Return the (X, Y) coordinate for the center point of the cell that contains the specified text.  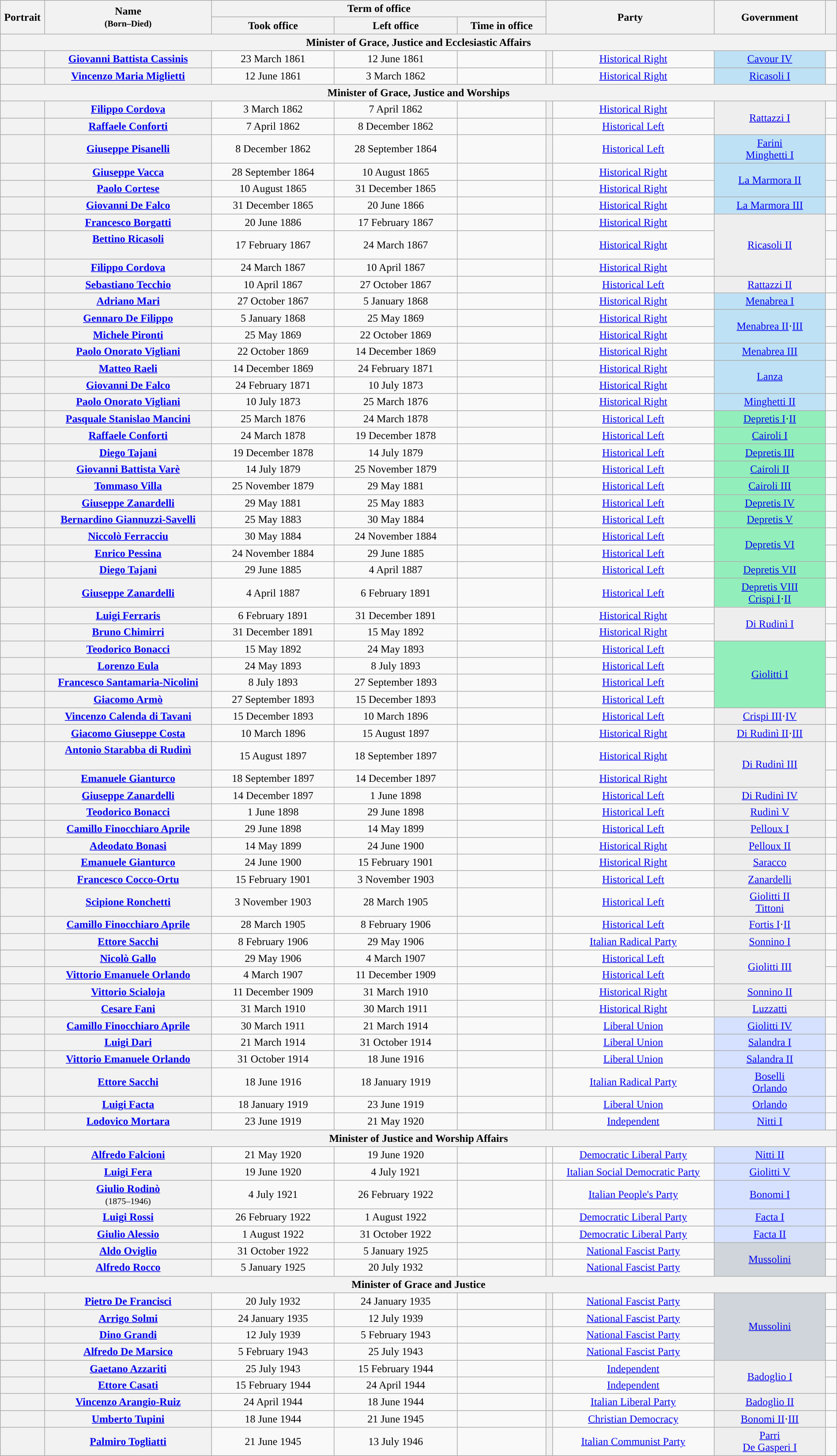
Depretis VIIICrispi I·II (770, 593)
Giolitti I (770, 674)
Cairoli I (770, 435)
Menabrea II·III (770, 326)
Giolitti III (770, 967)
Giuseppe Vacca (128, 172)
Paolo Cortese (128, 188)
Minister of Justice and Worship Affairs (418, 1138)
Ricasoli I (770, 76)
Nitti II (770, 1155)
Badoglio II (770, 1402)
Rattazzi II (770, 285)
Lodovico Mortara (128, 1122)
Italian Communist Party (633, 1442)
Left office (396, 26)
Giacomo Armò (128, 699)
Menabrea III (770, 352)
20 June 1886 (273, 222)
Ricasoli II (770, 244)
Giulio Alessio (128, 1234)
Pelloux I (770, 829)
Pasquale Stanislao Mancini (128, 419)
Scipione Ronchetti (128, 902)
Vittorio Scialoja (128, 992)
Bettino Ricasoli (128, 245)
Nitti I (770, 1122)
Alfredo De Marsico (128, 1351)
Giuseppe Pisanelli (128, 149)
Cesare Fani (128, 1009)
Gaetano Azzariti (128, 1368)
Giolitti IV (770, 1025)
Gennaro De Filippo (128, 318)
Cavour IV (770, 59)
Alfredo Rocco (128, 1268)
Giolitti IITittoni (770, 902)
Aldo Oviglio (128, 1251)
Giovanni Battista Cassinis (128, 59)
Crispi III·IV (770, 716)
Sebastiano Tecchio (128, 285)
Minghetti II (770, 402)
Name(Born–Died) (128, 17)
Cairoli II (770, 469)
Time in office (501, 26)
Matteo Raeli (128, 368)
Luigi Dari (128, 1042)
23 March 1861 (273, 59)
Italian People's Party (633, 1195)
Francesco Cocco-Ortu (128, 879)
Depretis I·II (770, 419)
Bernardino Giannuzzi-Savelli (128, 520)
Fortis I·II (770, 925)
Niccolò Ferracciu (128, 537)
Enrico Pessina (128, 553)
Cairoli III (770, 486)
Luzzatti (770, 1009)
Luigi Rossi (128, 1217)
Adriano Mari (128, 301)
Facta II (770, 1234)
Luigi Ferraris (128, 615)
Government (770, 17)
Italian Social Democratic Party (633, 1172)
Francesco Santamaria-Nicolini (128, 683)
La Marmora III (770, 205)
BoselliOrlando (770, 1082)
Vincenzo Maria Miglietti (128, 76)
Tommaso Villa (128, 486)
Umberto Tupini (128, 1419)
Sonnino II (770, 992)
Minister of Grace, Justice and Ecclesiastic Affairs (418, 42)
La Marmora II (770, 180)
Salandra I (770, 1042)
Depretis VII (770, 570)
FariniMinghetti I (770, 149)
Zanardelli (770, 879)
Nicolò Gallo (128, 958)
Giacomo Giuseppe Costa (128, 733)
Dino Grandi (128, 1335)
Bonomi II·III (770, 1419)
Depretis III (770, 452)
Sonnino I (770, 942)
Palmiro Togliatti (128, 1442)
Minister of Grace, Justice and Worships (418, 93)
Di Rudinì I (770, 624)
Michele Pironti (128, 335)
Bonomi I (770, 1195)
Italian Liberal Party (633, 1402)
Bruno Chimirri (128, 632)
Di Rudinì IV (770, 796)
Vincenzo Calenda di Tavani (128, 716)
13 July 1946 (396, 1442)
Rudinì V (770, 812)
Vincenzo Arangio-Ruiz (128, 1402)
Luigi Fera (128, 1172)
Term of office (379, 9)
Depretis IV (770, 503)
Pietro De Francisci (128, 1301)
Portrait (23, 17)
Alfredo Falcioni (128, 1155)
Rattazzi I (770, 118)
Facta I (770, 1217)
Party (630, 17)
Pelloux II (770, 846)
Giulio Rodinò(1875–1946) (128, 1195)
20 June 1866 (396, 205)
Christian Democracy (633, 1419)
Luigi Facta (128, 1105)
Minister of Grace and Justice (418, 1284)
Lanza (770, 377)
Saracco (770, 863)
Took office (273, 26)
Orlando (770, 1105)
Di Rudinì II·III (770, 733)
Badoglio I (770, 1377)
ParriDe Gasperi I (770, 1442)
Ettore Casati (128, 1385)
Depretis VI (770, 545)
Antonio Starabba di Rudinì (128, 755)
Salandra II (770, 1059)
Menabrea I (770, 301)
Giolitti V (770, 1172)
Giovanni Battista Varè (128, 469)
Adeodato Bonasi (128, 846)
Di Rudinì III (770, 764)
Depretis V (770, 520)
Arrigo Solmi (128, 1318)
Lorenzo Eula (128, 666)
Francesco Borgatti (128, 222)
